Extract the [x, y] coordinate from the center of the cell holding the provided text.  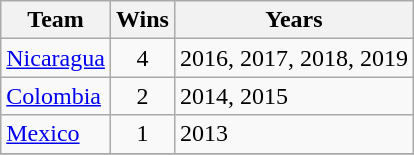
Wins [142, 20]
1 [142, 134]
Mexico [56, 134]
2016, 2017, 2018, 2019 [294, 58]
Nicaragua [56, 58]
2 [142, 96]
Years [294, 20]
2013 [294, 134]
2014, 2015 [294, 96]
4 [142, 58]
Team [56, 20]
Colombia [56, 96]
